Output the (x, y) coordinate of the center of the cell containing the given text.  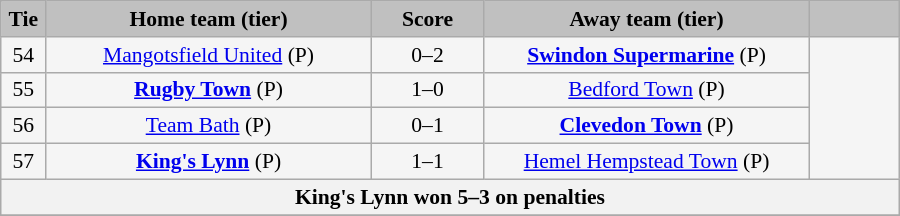
1–1 (427, 162)
0–2 (427, 55)
56 (24, 126)
Mangotsfield United (P) (209, 55)
Score (427, 19)
1–0 (427, 90)
King's Lynn won 5–3 on penalties (450, 197)
55 (24, 90)
Swindon Supermarine (P) (647, 55)
57 (24, 162)
Hemel Hempstead Town (P) (647, 162)
Tie (24, 19)
Team Bath (P) (209, 126)
Away team (tier) (647, 19)
Home team (tier) (209, 19)
King's Lynn (P) (209, 162)
Rugby Town (P) (209, 90)
54 (24, 55)
Clevedon Town (P) (647, 126)
0–1 (427, 126)
Bedford Town (P) (647, 90)
